Pinpoint the cell where the given text exists, returning its [X, Y] midpoint coordinate. 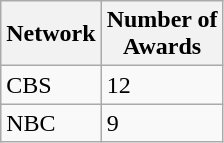
CBS [51, 85]
12 [162, 85]
Network [51, 34]
Number ofAwards [162, 34]
9 [162, 123]
NBC [51, 123]
